Output the (x, y) coordinate of the center of the cell containing the given text.  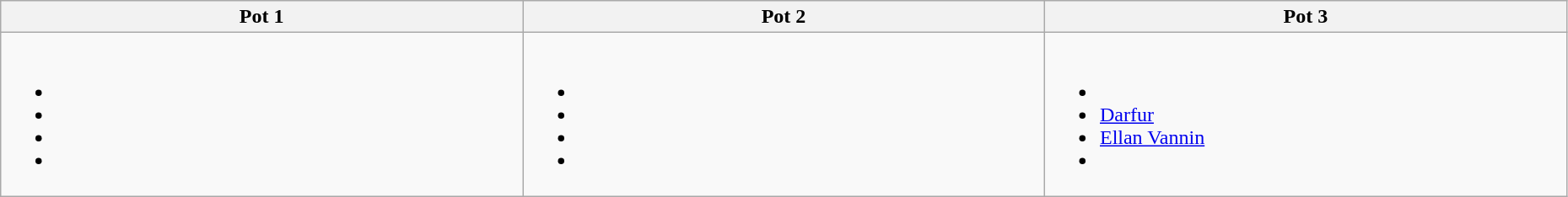
Pot 1 (261, 17)
Pot 2 (784, 17)
Pot 3 (1306, 17)
Darfur Ellan Vannin (1306, 114)
